Output the [X, Y] coordinate of the center of the cell containing the given text.  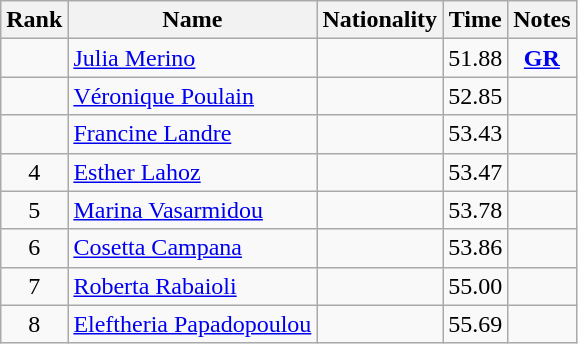
5 [34, 210]
Eleftheria Papadopoulou [192, 324]
53.47 [476, 172]
51.88 [476, 58]
Véronique Poulain [192, 96]
Nationality [380, 20]
Roberta Rabaioli [192, 286]
Time [476, 20]
6 [34, 248]
55.69 [476, 324]
Name [192, 20]
53.86 [476, 248]
4 [34, 172]
Julia Merino [192, 58]
53.43 [476, 134]
53.78 [476, 210]
55.00 [476, 286]
Francine Landre [192, 134]
Esther Lahoz [192, 172]
Rank [34, 20]
Cosetta Campana [192, 248]
52.85 [476, 96]
7 [34, 286]
GR [542, 58]
Marina Vasarmidou [192, 210]
Notes [542, 20]
8 [34, 324]
